Determine the (x, y) coordinate at the center of the cell enclosing the given text.  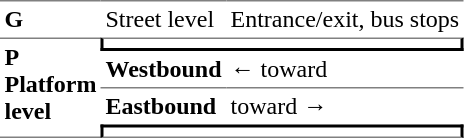
toward → (345, 106)
P Platform level (50, 88)
← toward (345, 70)
Entrance/exit, bus stops (345, 19)
Street level (164, 19)
Westbound (164, 70)
G (50, 19)
Eastbound (164, 106)
